Determine the [x, y] coordinate at the center of the cell enclosing the given text.  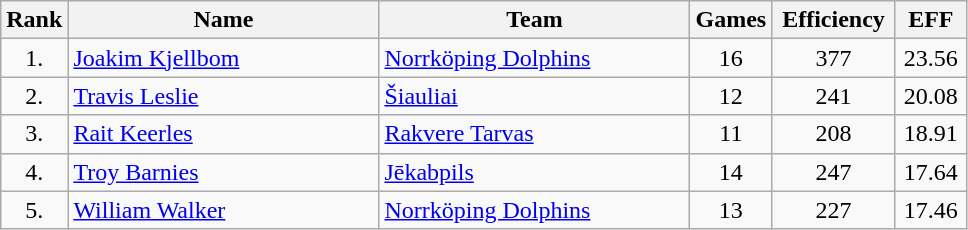
17.64 [930, 172]
Efficiency [834, 20]
Name [224, 20]
3. [34, 134]
17.46 [930, 210]
247 [834, 172]
EFF [930, 20]
Rait Keerles [224, 134]
23.56 [930, 58]
Rakvere Tarvas [534, 134]
Rank [34, 20]
377 [834, 58]
12 [731, 96]
13 [731, 210]
Šiauliai [534, 96]
227 [834, 210]
16 [731, 58]
William Walker [224, 210]
20.08 [930, 96]
4. [34, 172]
Troy Barnies [224, 172]
208 [834, 134]
Travis Leslie [224, 96]
Joakim Kjellbom [224, 58]
14 [731, 172]
Team [534, 20]
11 [731, 134]
241 [834, 96]
5. [34, 210]
Jēkabpils [534, 172]
18.91 [930, 134]
2. [34, 96]
1. [34, 58]
Games [731, 20]
